Scan for the cell matching the given text and deliver its [X, Y] coordinate at center. 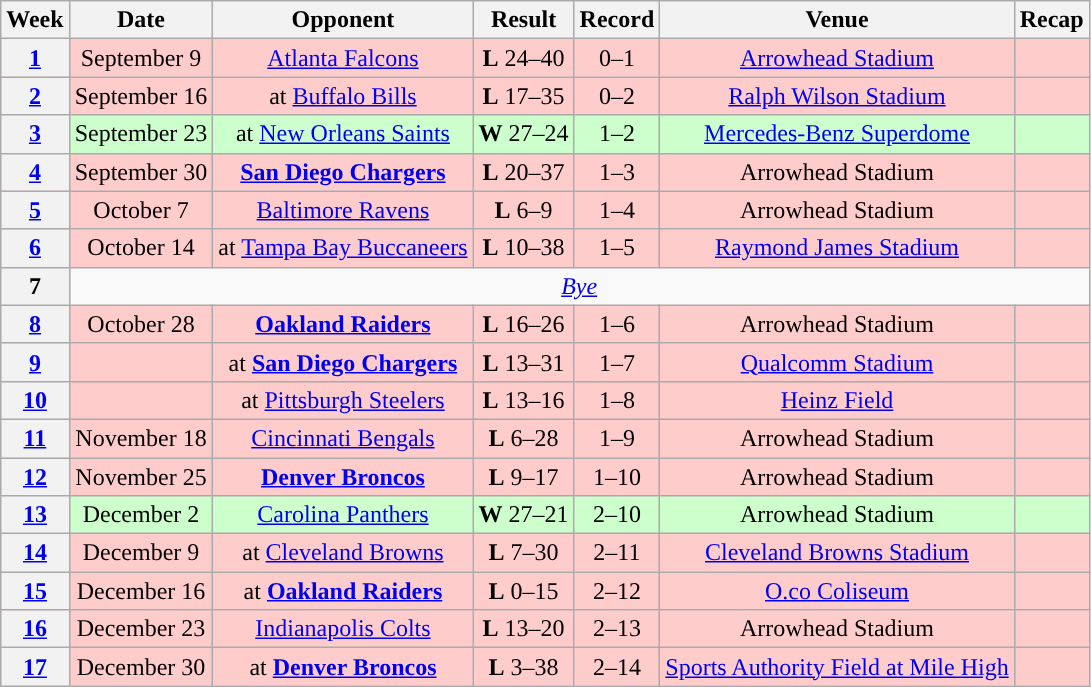
Venue [837, 20]
1–10 [617, 477]
L 0–15 [524, 591]
3 [35, 134]
1–4 [617, 210]
Week [35, 20]
San Diego Chargers [343, 172]
17 [35, 667]
L 6–9 [524, 210]
Date [141, 20]
at Buffalo Bills [343, 96]
0–2 [617, 96]
1–2 [617, 134]
6 [35, 248]
L 9–17 [524, 477]
16 [35, 629]
5 [35, 210]
Carolina Panthers [343, 515]
L 13–16 [524, 400]
at Pittsburgh Steelers [343, 400]
Denver Broncos [343, 477]
Ralph Wilson Stadium [837, 96]
2 [35, 96]
December 23 [141, 629]
1–9 [617, 438]
at Tampa Bay Buccaneers [343, 248]
4 [35, 172]
Mercedes-Benz Superdome [837, 134]
L 10–38 [524, 248]
9 [35, 362]
1–6 [617, 324]
L 3–38 [524, 667]
L 7–30 [524, 553]
September 16 [141, 96]
Recap [1052, 20]
L 16–26 [524, 324]
December 9 [141, 553]
September 9 [141, 58]
12 [35, 477]
November 25 [141, 477]
Atlanta Falcons [343, 58]
L 17–35 [524, 96]
14 [35, 553]
0–1 [617, 58]
Opponent [343, 20]
December 2 [141, 515]
at San Diego Chargers [343, 362]
November 18 [141, 438]
October 14 [141, 248]
Cleveland Browns Stadium [837, 553]
10 [35, 400]
1–5 [617, 248]
2–10 [617, 515]
7 [35, 286]
Raymond James Stadium [837, 248]
December 16 [141, 591]
at New Orleans Saints [343, 134]
L 13–31 [524, 362]
15 [35, 591]
September 30 [141, 172]
September 23 [141, 134]
Cincinnati Bengals [343, 438]
Baltimore Ravens [343, 210]
O.co Coliseum [837, 591]
W 27–24 [524, 134]
1–3 [617, 172]
at Cleveland Browns [343, 553]
11 [35, 438]
Indianapolis Colts [343, 629]
Oakland Raiders [343, 324]
L 13–20 [524, 629]
Bye [579, 286]
L 6–28 [524, 438]
2–13 [617, 629]
October 7 [141, 210]
2–14 [617, 667]
Sports Authority Field at Mile High [837, 667]
W 27–21 [524, 515]
2–11 [617, 553]
at Oakland Raiders [343, 591]
2–12 [617, 591]
Heinz Field [837, 400]
1–8 [617, 400]
L 24–40 [524, 58]
13 [35, 515]
L 20–37 [524, 172]
December 30 [141, 667]
October 28 [141, 324]
1 [35, 58]
Result [524, 20]
Record [617, 20]
1–7 [617, 362]
at Denver Broncos [343, 667]
Qualcomm Stadium [837, 362]
8 [35, 324]
